Search for the cell housing the specified text and yield its (x, y) center coordinate. 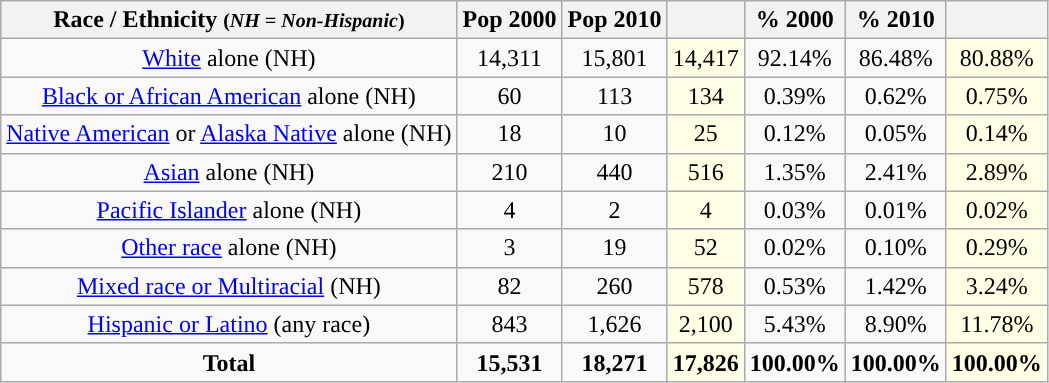
60 (510, 96)
0.03% (794, 210)
3.24% (996, 286)
Race / Ethnicity (NH = Non-Hispanic) (229, 20)
10 (614, 134)
Pop 2010 (614, 20)
Native American or Alaska Native alone (NH) (229, 134)
0.75% (996, 96)
25 (706, 134)
Other race alone (NH) (229, 248)
86.48% (896, 58)
14,417 (706, 58)
Total (229, 362)
2,100 (706, 324)
Black or African American alone (NH) (229, 96)
% 2000 (794, 20)
2 (614, 210)
0.53% (794, 286)
134 (706, 96)
1,626 (614, 324)
0.01% (896, 210)
15,531 (510, 362)
0.62% (896, 96)
92.14% (794, 58)
210 (510, 172)
5.43% (794, 324)
0.05% (896, 134)
578 (706, 286)
18 (510, 134)
White alone (NH) (229, 58)
8.90% (896, 324)
80.88% (996, 58)
440 (614, 172)
18,271 (614, 362)
0.29% (996, 248)
14,311 (510, 58)
17,826 (706, 362)
11.78% (996, 324)
2.41% (896, 172)
Hispanic or Latino (any race) (229, 324)
3 (510, 248)
113 (614, 96)
52 (706, 248)
19 (614, 248)
Pacific Islander alone (NH) (229, 210)
15,801 (614, 58)
82 (510, 286)
Asian alone (NH) (229, 172)
0.14% (996, 134)
516 (706, 172)
260 (614, 286)
Mixed race or Multiracial (NH) (229, 286)
0.39% (794, 96)
Pop 2000 (510, 20)
1.35% (794, 172)
% 2010 (896, 20)
843 (510, 324)
1.42% (896, 286)
0.10% (896, 248)
0.12% (794, 134)
2.89% (996, 172)
